Return [x, y] of the center of cell containing provided text 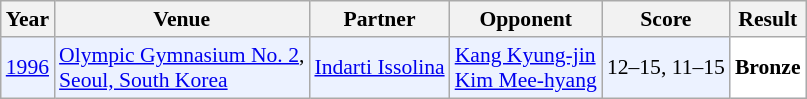
Score [666, 19]
12–15, 11–15 [666, 68]
Opponent [526, 19]
Partner [379, 19]
Year [28, 19]
Olympic Gymnasium No. 2,Seoul, South Korea [182, 68]
1996 [28, 68]
Indarti Issolina [379, 68]
Bronze [768, 68]
Venue [182, 19]
Kang Kyung-jin Kim Mee-hyang [526, 68]
Result [768, 19]
